Return [X, Y] of the center of cell containing provided text 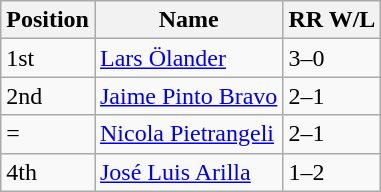
2nd [48, 96]
1st [48, 58]
Name [188, 20]
3–0 [332, 58]
Lars Ölander [188, 58]
= [48, 134]
Position [48, 20]
4th [48, 172]
1–2 [332, 172]
Jaime Pinto Bravo [188, 96]
Nicola Pietrangeli [188, 134]
José Luis Arilla [188, 172]
RR W/L [332, 20]
